Scan for the cell matching the given text and deliver its (x, y) coordinate at center. 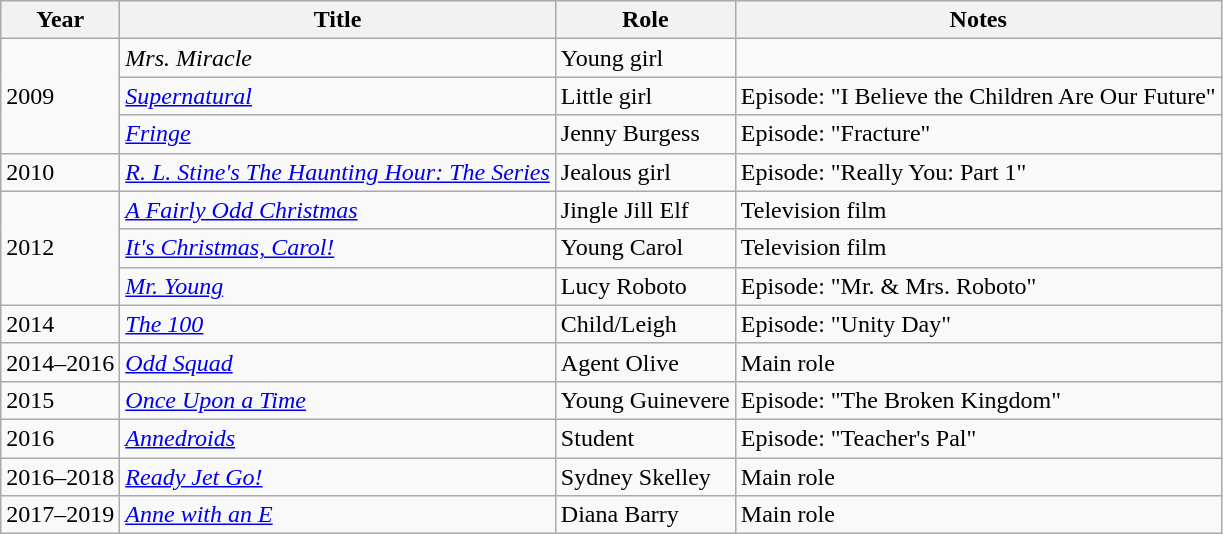
2017–2019 (60, 515)
2012 (60, 248)
Sydney Skelley (645, 477)
Jingle Jill Elf (645, 210)
Episode: "Really You: Part 1" (978, 172)
Episode: "The Broken Kingdom" (978, 400)
2014 (60, 324)
A Fairly Odd Christmas (338, 210)
Episode: "Mr. & Mrs. Roboto" (978, 286)
The 100 (338, 324)
Episode: "Unity Day" (978, 324)
Odd Squad (338, 362)
Mrs. Miracle (338, 58)
Agent Olive (645, 362)
Fringe (338, 134)
Episode: "I Believe the Children Are Our Future" (978, 96)
Once Upon a Time (338, 400)
Annedroids (338, 438)
2009 (60, 96)
Jealous girl (645, 172)
2016 (60, 438)
Supernatural (338, 96)
Ready Jet Go! (338, 477)
Title (338, 20)
Diana Barry (645, 515)
It's Christmas, Carol! (338, 248)
Episode: "Fracture" (978, 134)
Little girl (645, 96)
2014–2016 (60, 362)
Notes (978, 20)
Student (645, 438)
2016–2018 (60, 477)
Child/Leigh (645, 324)
Young Carol (645, 248)
Young girl (645, 58)
Anne with an E (338, 515)
Lucy Roboto (645, 286)
2010 (60, 172)
2015 (60, 400)
Mr. Young (338, 286)
R. L. Stine's The Haunting Hour: The Series (338, 172)
Role (645, 20)
Episode: "Teacher's Pal" (978, 438)
Year (60, 20)
Young Guinevere (645, 400)
Jenny Burgess (645, 134)
